Return [X, Y] of the center of cell containing provided text 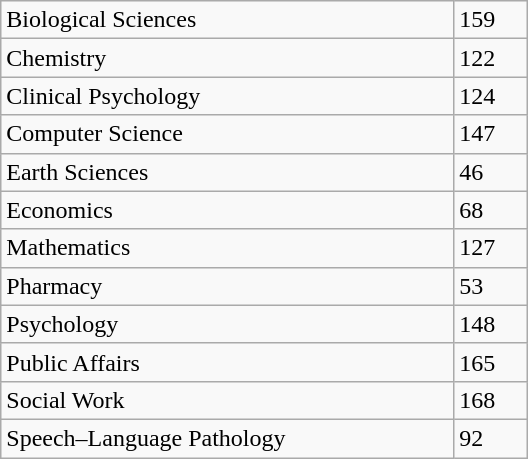
148 [490, 324]
165 [490, 362]
127 [490, 248]
Pharmacy [228, 286]
Computer Science [228, 134]
122 [490, 58]
Mathematics [228, 248]
Earth Sciences [228, 172]
Clinical Psychology [228, 96]
68 [490, 210]
Psychology [228, 324]
92 [490, 438]
Public Affairs [228, 362]
147 [490, 134]
Economics [228, 210]
168 [490, 400]
Chemistry [228, 58]
Social Work [228, 400]
124 [490, 96]
Biological Sciences [228, 20]
Speech–Language Pathology [228, 438]
46 [490, 172]
159 [490, 20]
53 [490, 286]
